Provide the [X, Y] coordinate of the cell's center where the given text is located.  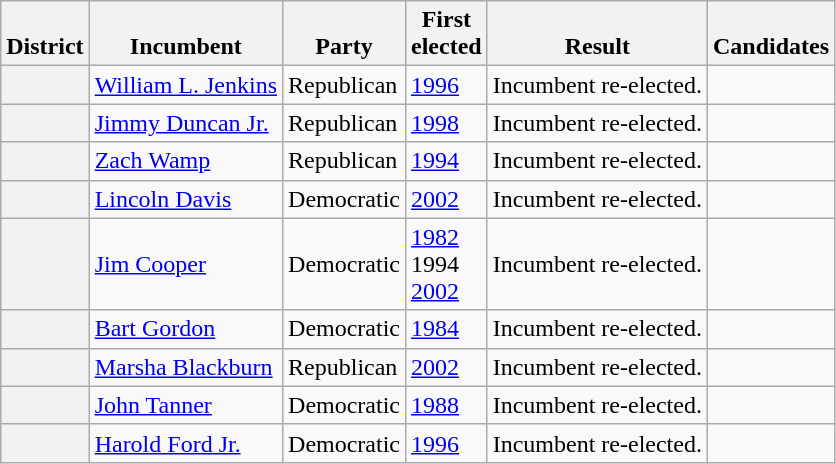
Result [597, 34]
Marsha Blackburn [186, 367]
Jim Cooper [186, 264]
John Tanner [186, 405]
William L. Jenkins [186, 85]
Party [344, 34]
Incumbent [186, 34]
Harold Ford Jr. [186, 443]
Bart Gordon [186, 329]
19821994 2002 [447, 264]
1994 [447, 161]
District [45, 34]
Jimmy Duncan Jr. [186, 123]
Lincoln Davis [186, 199]
Zach Wamp [186, 161]
Candidates [770, 34]
1998 [447, 123]
1988 [447, 405]
Firstelected [447, 34]
1984 [447, 329]
